Return the (x, y) coordinate for the center point of the cell that contains the specified text.  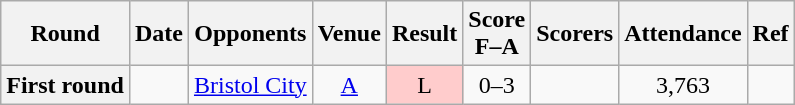
Result (424, 34)
Round (66, 34)
Ref (770, 34)
Attendance (683, 34)
Opponents (250, 34)
3,763 (683, 85)
Venue (349, 34)
L (424, 85)
0–3 (497, 85)
A (349, 85)
ScoreF–A (497, 34)
Date (158, 34)
Bristol City (250, 85)
First round (66, 85)
Scorers (575, 34)
